Extract the [x, y] coordinate from the center of the cell holding the provided text.  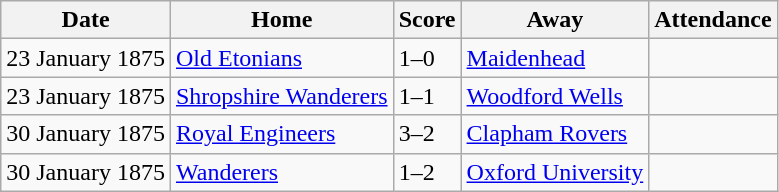
Attendance [713, 20]
Score [427, 20]
Wanderers [282, 172]
1–0 [427, 58]
1–2 [427, 172]
Clapham Rovers [555, 134]
Old Etonians [282, 58]
Maidenhead [555, 58]
Royal Engineers [282, 134]
Shropshire Wanderers [282, 96]
Oxford University [555, 172]
Away [555, 20]
Date [86, 20]
3–2 [427, 134]
Woodford Wells [555, 96]
1–1 [427, 96]
Home [282, 20]
